Capture the cell that displays the provided text and extract its (X, Y) central coordinate. 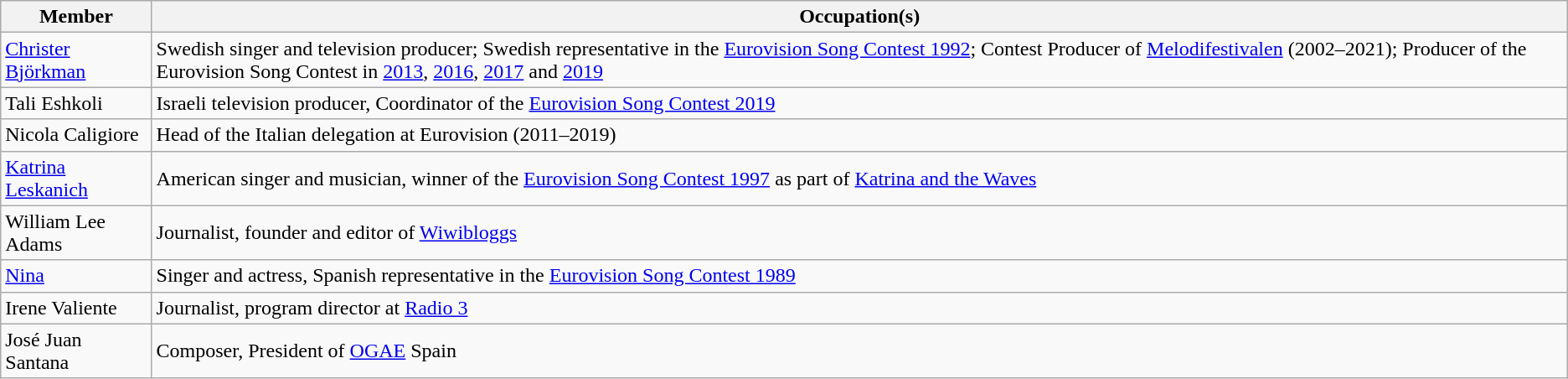
Christer Björkman (76, 60)
Tali Eshkoli (76, 103)
American singer and musician, winner of the Eurovision Song Contest 1997 as part of Katrina and the Waves (859, 178)
Occupation(s) (859, 17)
Katrina Leskanich (76, 178)
Israeli television producer, Coordinator of the Eurovision Song Contest 2019 (859, 103)
Head of the Italian delegation at Eurovision (2011–2019) (859, 135)
Nicola Caligiore (76, 135)
Irene Valiente (76, 308)
Nina (76, 276)
William Lee Adams (76, 233)
Journalist, founder and editor of Wiwibloggs (859, 233)
Journalist, program director at Radio 3 (859, 308)
Member (76, 17)
José Juan Santana (76, 350)
Singer and actress, Spanish representative in the Eurovision Song Contest 1989 (859, 276)
Composer, President of OGAE Spain (859, 350)
